Capture the cell that displays the provided text and extract its (x, y) central coordinate. 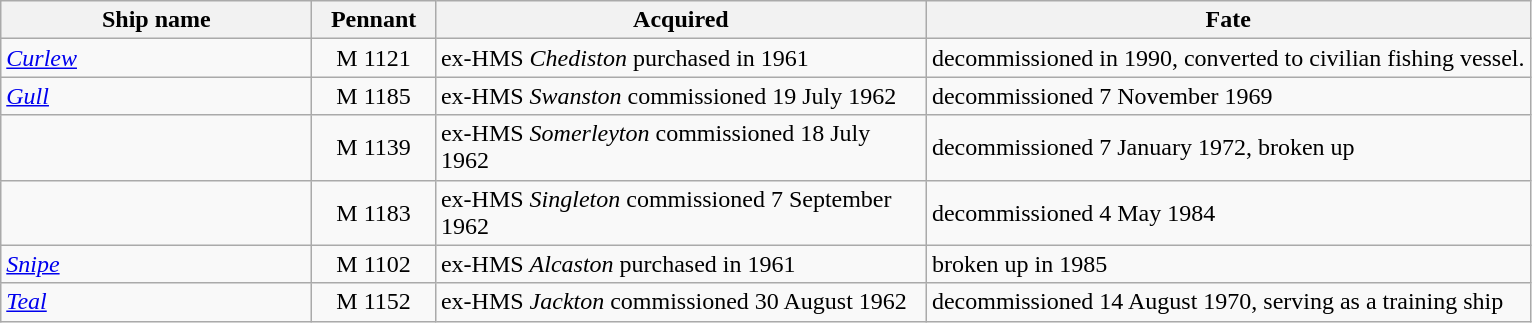
decommissioned in 1990, converted to civilian fishing vessel. (1228, 58)
decommissioned 7 January 1972, broken up (1228, 148)
ex-HMS Chediston purchased in 1961 (680, 58)
ex-HMS Alcaston purchased in 1961 (680, 264)
M 1102 (374, 264)
M 1185 (374, 96)
ex-HMS Jackton commissioned 30 August 1962 (680, 302)
decommissioned 7 November 1969 (1228, 96)
Fate (1228, 20)
Ship name (156, 20)
decommissioned 4 May 1984 (1228, 212)
Acquired (680, 20)
M 1121 (374, 58)
ex-HMS Somerleyton commissioned 18 July 1962 (680, 148)
Teal (156, 302)
M 1183 (374, 212)
Gull (156, 96)
ex-HMS Singleton commissioned 7 September 1962 (680, 212)
M 1152 (374, 302)
Snipe (156, 264)
broken up in 1985 (1228, 264)
Curlew (156, 58)
Pennant (374, 20)
decommissioned 14 August 1970, serving as a training ship (1228, 302)
M 1139 (374, 148)
ex-HMS Swanston commissioned 19 July 1962 (680, 96)
